Detect which cell encompasses the target text, then output its [X, Y] center coordinate. 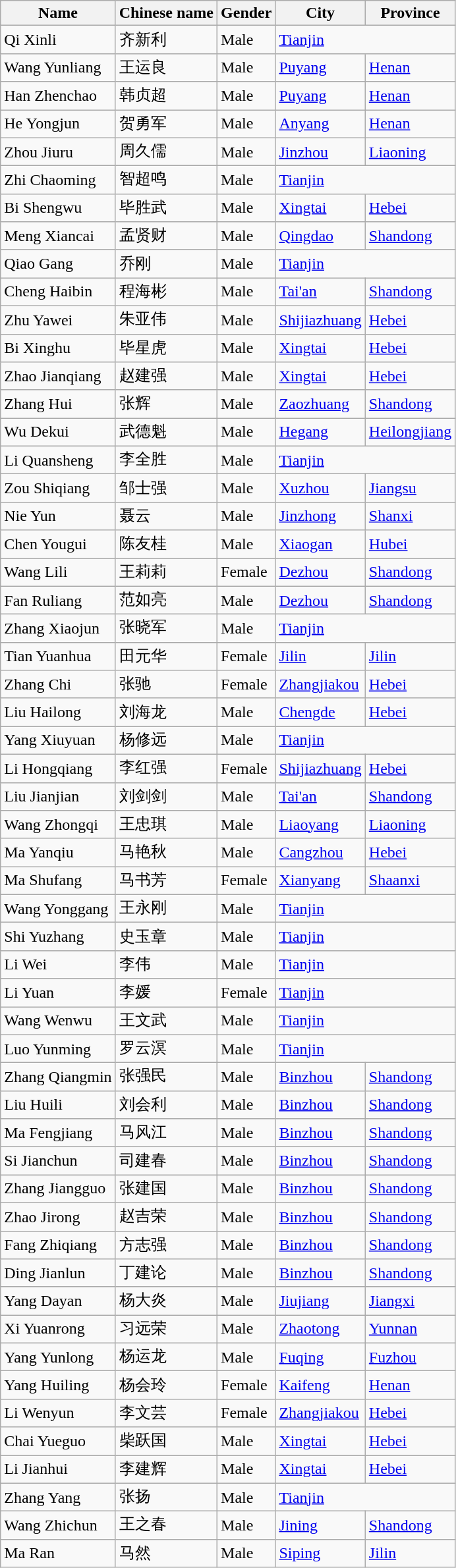
Hegang [320, 432]
Li Jianhui [58, 1470]
司建春 [166, 1160]
Zhao Jianqiang [58, 377]
Nie Yun [58, 516]
张驰 [166, 685]
刘海龙 [166, 713]
王莉莉 [166, 573]
王运良 [166, 67]
程海彬 [166, 292]
Tian Yuanhua [58, 656]
杨会玲 [166, 1386]
Bi Shengwu [58, 208]
Liu Hailong [58, 713]
Jinzhong [320, 516]
李红强 [166, 768]
Yang Xiuyuan [58, 740]
Zhang Yang [58, 1498]
赵吉荣 [166, 1217]
Heilongjiang [410, 432]
韩贞超 [166, 96]
Fuzhou [410, 1357]
Zhao Jirong [58, 1217]
Shaanxi [410, 881]
Qiao Gang [58, 263]
张扬 [166, 1498]
Fang Zhiqiang [58, 1245]
李媛 [166, 993]
杨运龙 [166, 1357]
Province [410, 13]
王之春 [166, 1525]
Wang Zhichun [58, 1525]
李全胜 [166, 460]
Fuqing [320, 1357]
王忠琪 [166, 825]
Ma Yanqiu [58, 852]
Ma Ran [58, 1553]
Kaifeng [320, 1386]
Jining [320, 1525]
Wang Wenwu [58, 1021]
Bi Xinghu [58, 348]
Ding Jianlun [58, 1274]
Qi Xinli [58, 40]
Shanxi [410, 516]
Cangzhou [320, 852]
Zhang Chi [58, 685]
武德魁 [166, 432]
Li Yuan [58, 993]
史玉章 [166, 936]
李建辉 [166, 1470]
Wang Yunliang [58, 67]
Hubei [410, 544]
杨大炎 [166, 1301]
Xuzhou [320, 489]
Fan Ruliang [58, 601]
He Yongjun [58, 124]
Li Wei [58, 964]
Zaozhuang [320, 404]
Chengde [320, 713]
刘剑剑 [166, 797]
Ma Shufang [58, 881]
Chinese name [166, 13]
Qingdao [320, 236]
Zhang Hui [58, 404]
马风江 [166, 1133]
智超鸣 [166, 180]
Name [58, 13]
Ma Fengjiang [58, 1133]
范如亮 [166, 601]
Wu Dekui [58, 432]
孟贤财 [166, 236]
邹士强 [166, 489]
毕胜武 [166, 208]
Wang Zhongqi [58, 825]
Han Zhenchao [58, 96]
Zhang Qiangmin [58, 1077]
刘会利 [166, 1105]
Zhi Chaoming [58, 180]
张辉 [166, 404]
杨修远 [166, 740]
Jiangxi [410, 1301]
Wang Lili [58, 573]
马艳秋 [166, 852]
马书芳 [166, 881]
齐新利 [166, 40]
Li Hongqiang [58, 768]
Chen Yougui [58, 544]
Jinzhou [320, 151]
Yang Dayan [58, 1301]
张晓军 [166, 628]
Wang Yonggang [58, 909]
Yang Yunlong [58, 1357]
聂云 [166, 516]
习远荣 [166, 1329]
Zhang Jiangguo [58, 1189]
Shi Yuzhang [58, 936]
Meng Xiancai [58, 236]
乔刚 [166, 263]
Zhaotong [320, 1329]
Zou Shiqiang [58, 489]
李文芸 [166, 1413]
王文武 [166, 1021]
Cheng Haibin [58, 292]
Xianyang [320, 881]
Xiaogan [320, 544]
张建国 [166, 1189]
Zhang Xiaojun [58, 628]
Luo Yunming [58, 1048]
柴跃国 [166, 1441]
赵建强 [166, 377]
Li Quansheng [58, 460]
田元华 [166, 656]
王永刚 [166, 909]
Zhou Jiuru [58, 151]
毕星虎 [166, 348]
贺勇军 [166, 124]
Yang Huiling [58, 1386]
陈友桂 [166, 544]
马然 [166, 1553]
丁建论 [166, 1274]
Siping [320, 1553]
李伟 [166, 964]
朱亚伟 [166, 320]
Yunnan [410, 1329]
Si Jianchun [58, 1160]
Jiangsu [410, 489]
方志强 [166, 1245]
City [320, 13]
罗云溟 [166, 1048]
Liu Huili [58, 1105]
张强民 [166, 1077]
Jiujiang [320, 1301]
Anyang [320, 124]
Liu Jianjian [58, 797]
Gender [246, 13]
Zhu Yawei [58, 320]
周久儒 [166, 151]
Xi Yuanrong [58, 1329]
Chai Yueguo [58, 1441]
Liaoyang [320, 825]
Li Wenyun [58, 1413]
